Search for the cell housing the specified text and yield its [x, y] center coordinate. 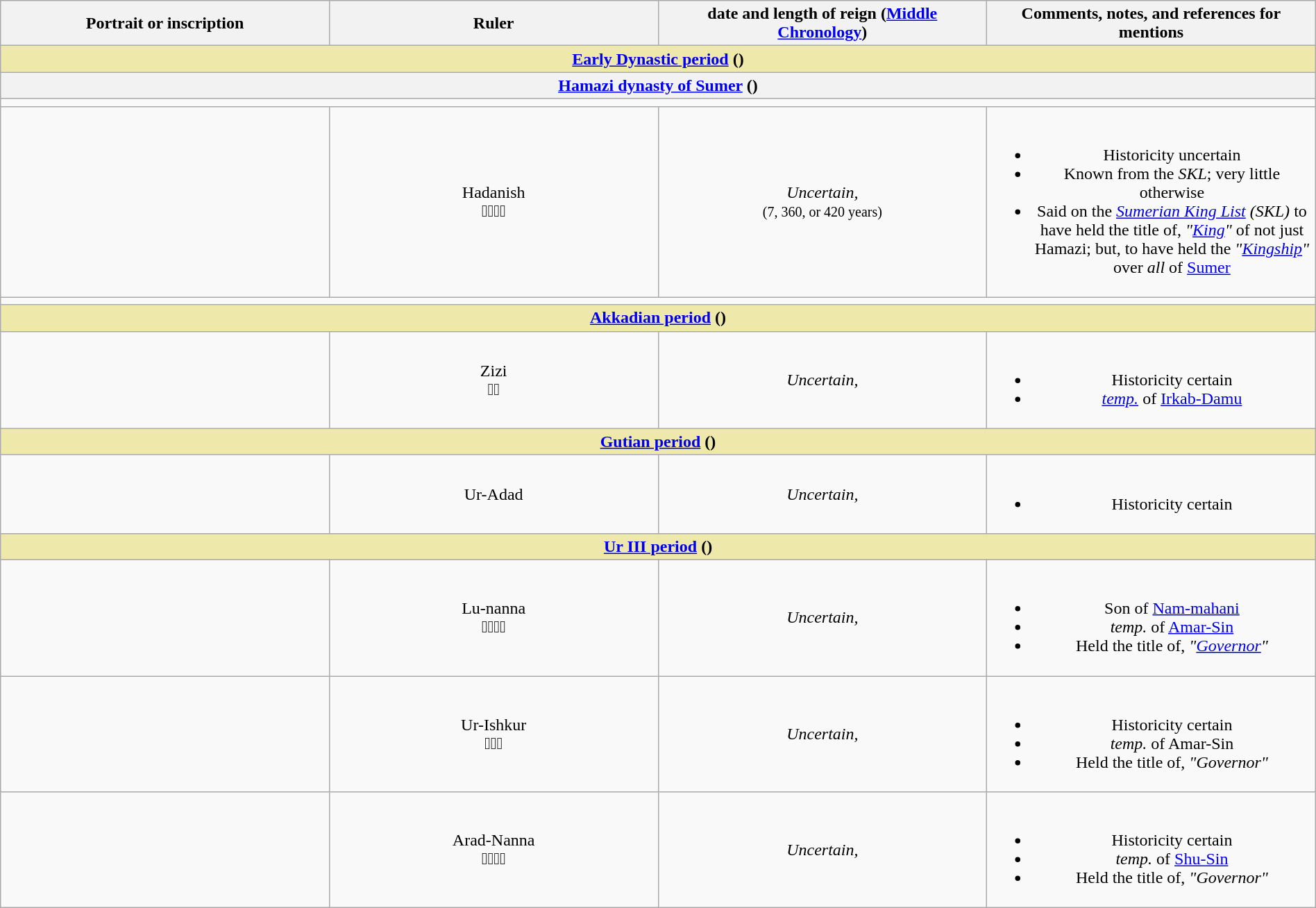
Portrait or inscription [165, 24]
Historicity certaintemp. of Amar-SinHeld the title of, "Governor" [1151, 734]
Early Dynastic period () [658, 59]
Hamazi dynasty of Sumer () [658, 85]
Ur III period () [658, 546]
Historicity certaintemp. of Irkab-Damu [1151, 380]
Hadanish𒄩𒁕𒉌𒅖 [493, 201]
Ur-Adad [493, 494]
Historicity certaintemp. of Shu-SinHeld the title of, "Governor" [1151, 850]
Ur-Ishkur𒌨𒀭𒅎 [493, 734]
Son of Nam-mahanitemp. of Amar-SinHeld the title of, "Governor" [1151, 618]
Akkadian period () [658, 318]
Gutian period () [658, 442]
Lu-nanna𒇽𒀭𒋀𒆠 [493, 618]
Ruler [493, 24]
Historicity certain [1151, 494]
Arad-Nanna𒀴𒀭𒋀𒆠 [493, 850]
date and length of reign (Middle Chronology) [822, 24]
Zizi𒍣𒍣 [493, 380]
Comments, notes, and references for mentions [1151, 24]
Uncertain, (7, 360, or 420 years) [822, 201]
